Search for the cell housing the specified text and yield its [x, y] center coordinate. 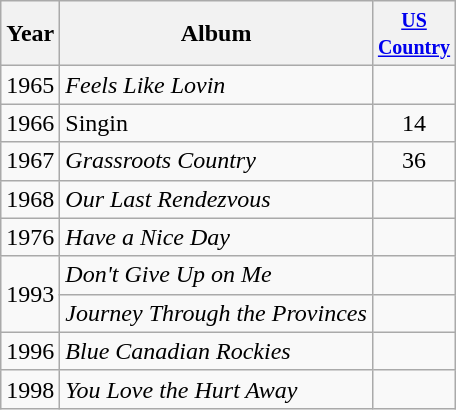
1965 [30, 85]
1967 [30, 161]
Journey Through the Provinces [216, 313]
Year [30, 34]
Our Last Rendezvous [216, 199]
1996 [30, 351]
US Country [414, 34]
Don't Give Up on Me [216, 275]
Feels Like Lovin [216, 85]
36 [414, 161]
Singin [216, 123]
1968 [30, 199]
Blue Canadian Rockies [216, 351]
You Love the Hurt Away [216, 389]
1998 [30, 389]
1976 [30, 237]
Grassroots Country [216, 161]
Have a Nice Day [216, 237]
1966 [30, 123]
Album [216, 34]
14 [414, 123]
1993 [30, 294]
